Identify which cell holds the provided text, then report its (x, y) central coordinate. 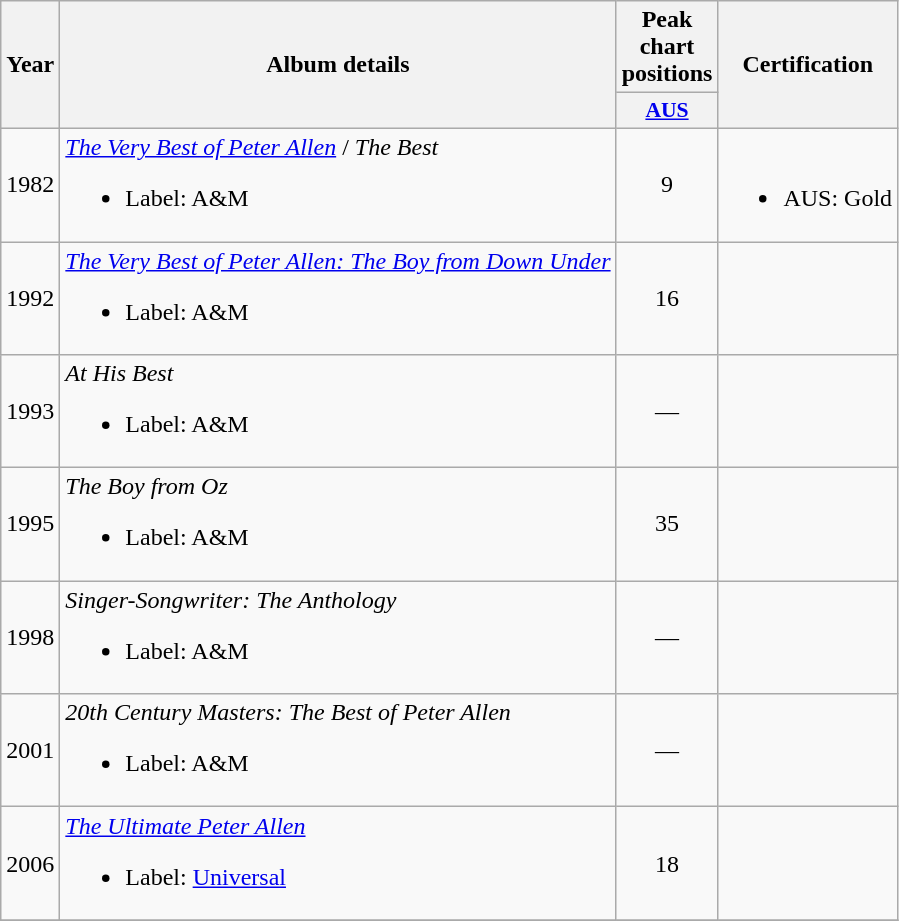
At His BestLabel: A&M (338, 412)
1982 (30, 184)
The Very Best of Peter Allen: The Boy from Down UnderLabel: A&M (338, 298)
1995 (30, 524)
AUS (667, 111)
Album details (338, 65)
2006 (30, 864)
The Boy from OzLabel: A&M (338, 524)
Peak chart positions (667, 47)
The Ultimate Peter AllenLabel: Universal (338, 864)
1998 (30, 638)
1993 (30, 412)
2001 (30, 750)
Certification (808, 65)
Year (30, 65)
20th Century Masters: The Best of Peter AllenLabel: A&M (338, 750)
The Very Best of Peter Allen / The BestLabel: A&M (338, 184)
1992 (30, 298)
Singer-Songwriter: The AnthologyLabel: A&M (338, 638)
35 (667, 524)
18 (667, 864)
AUS: Gold (808, 184)
9 (667, 184)
16 (667, 298)
